Return the (X, Y) coordinate for the center point of the cell that contains the specified text.  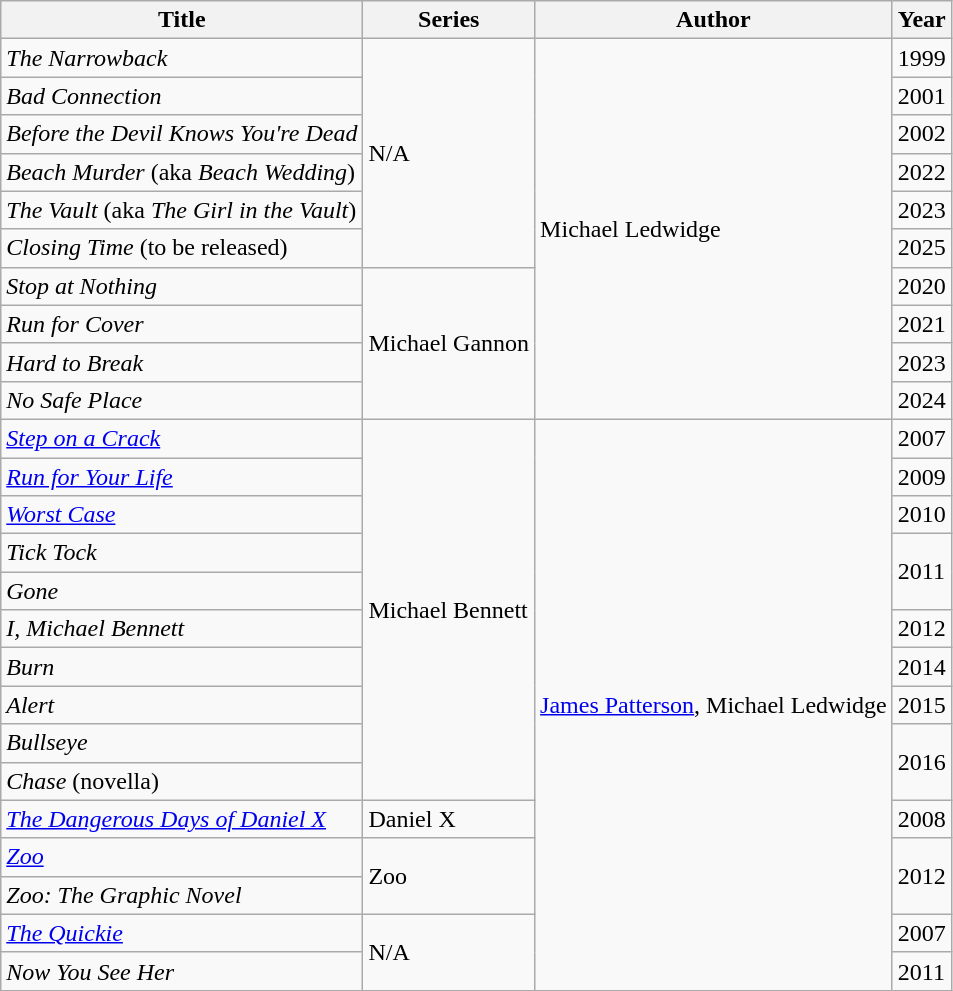
The Quickie (182, 933)
2022 (922, 172)
The Narrowback (182, 58)
Daniel X (449, 819)
James Patterson, Michael Ledwidge (714, 704)
Alert (182, 705)
Now You See Her (182, 971)
Tick Tock (182, 553)
2002 (922, 134)
Closing Time (to be released) (182, 248)
2021 (922, 324)
2010 (922, 515)
2001 (922, 96)
1999 (922, 58)
Michael Gannon (449, 343)
2014 (922, 667)
No Safe Place (182, 400)
Michael Ledwidge (714, 230)
Gone (182, 591)
2015 (922, 705)
2020 (922, 286)
Author (714, 20)
Michael Bennett (449, 610)
The Dangerous Days of Daniel X (182, 819)
Step on a Crack (182, 438)
2025 (922, 248)
2009 (922, 477)
2008 (922, 819)
Bad Connection (182, 96)
Chase (novella) (182, 781)
Zoo: The Graphic Novel (182, 895)
Year (922, 20)
Worst Case (182, 515)
Hard to Break (182, 362)
Burn (182, 667)
Title (182, 20)
The Vault (aka The Girl in the Vault) (182, 210)
Stop at Nothing (182, 286)
Run for Your Life (182, 477)
Beach Murder (aka Beach Wedding) (182, 172)
2024 (922, 400)
2016 (922, 762)
Series (449, 20)
Before the Devil Knows You're Dead (182, 134)
I, Michael Bennett (182, 629)
Bullseye (182, 743)
Run for Cover (182, 324)
